Search for the cell housing the specified text and yield its [X, Y] center coordinate. 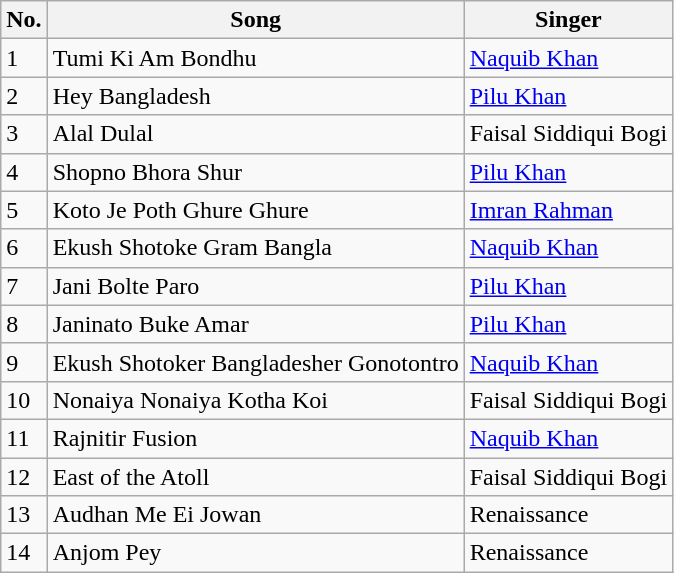
2 [24, 96]
Alal Dulal [256, 134]
Koto Je Poth Ghure Ghure [256, 210]
9 [24, 362]
Hey Bangladesh [256, 96]
14 [24, 553]
8 [24, 324]
6 [24, 248]
Jani Bolte Paro [256, 286]
11 [24, 438]
3 [24, 134]
Anjom Pey [256, 553]
10 [24, 400]
Janinato Buke Amar [256, 324]
Rajnitir Fusion [256, 438]
Audhan Me Ei Jowan [256, 515]
Ekush Shotoke Gram Bangla [256, 248]
12 [24, 477]
Shopno Bhora Shur [256, 172]
Imran Rahman [568, 210]
7 [24, 286]
East of the Atoll [256, 477]
Song [256, 20]
5 [24, 210]
No. [24, 20]
Tumi Ki Am Bondhu [256, 58]
1 [24, 58]
Singer [568, 20]
Nonaiya Nonaiya Kotha Koi [256, 400]
4 [24, 172]
13 [24, 515]
Ekush Shotoker Bangladesher Gonotontro [256, 362]
